Output the [X, Y] coordinate of the center of the cell containing the given text.  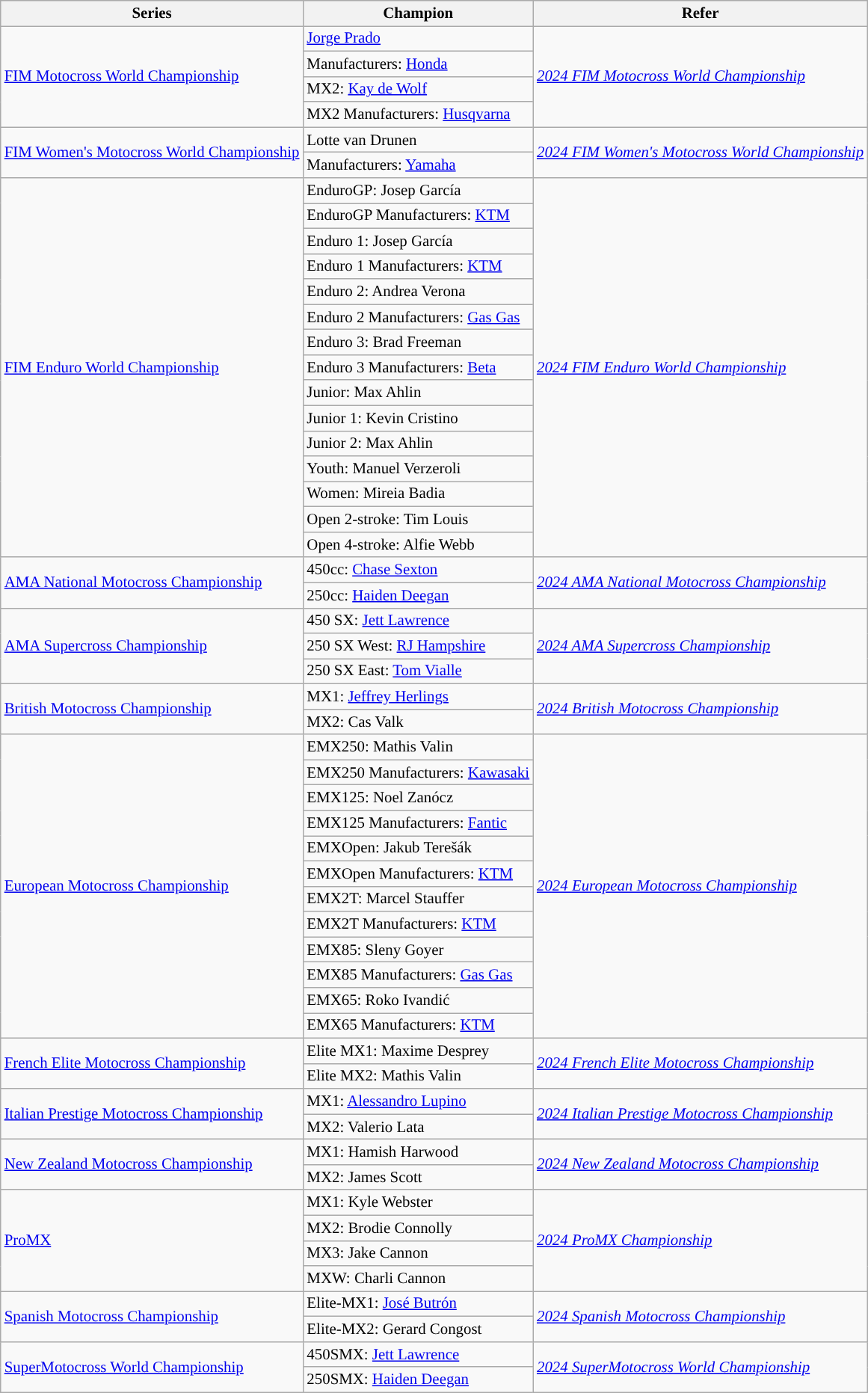
450 SX: Jett Lawrence [418, 621]
FIM Motocross World Championship [153, 76]
Manufacturers: Yamaha [418, 165]
French Elite Motocross Championship [153, 1063]
MX1: Kyle Webster [418, 1202]
450SMX: Jett Lawrence [418, 1354]
Manufacturers: Honda [418, 64]
Elite-MX2: Gerard Congost [418, 1329]
Open 4-stroke: Alfie Webb [418, 544]
Elite MX1: Maxime Desprey [418, 1051]
EMX85 Manufacturers: Gas Gas [418, 975]
2024 French Elite Motocross Championship [700, 1063]
EMX125 Manufacturers: Fantic [418, 823]
MX2 Manufacturers: Husqvarna [418, 114]
EMX85: Sleny Goyer [418, 950]
European Motocross Championship [153, 886]
2024 AMA National Motocross Championship [700, 582]
MX1: Hamish Harwood [418, 1152]
2024 British Motocross Championship [700, 709]
2024 FIM Enduro World Championship [700, 368]
MX1: Alessandro Lupino [418, 1101]
EMXOpen Manufacturers: KTM [418, 873]
FIM Women's Motocross World Championship [153, 153]
EnduroGP: Josep García [418, 191]
MX1: Jeffrey Herlings [418, 696]
Elite-MX1: José Butrón [418, 1304]
EMXOpen: Jakub Terešák [418, 849]
New Zealand Motocross Championship [153, 1165]
EMX125: Noel Zanócz [418, 798]
MX2: James Scott [418, 1177]
Junior 2: Max Ahlin [418, 443]
Junior 1: Kevin Cristino [418, 418]
MX2: Kay de Wolf [418, 89]
EMX65: Roko Ivandić [418, 1000]
Elite MX2: Mathis Valin [418, 1076]
MXW: Charli Cannon [418, 1279]
EMX2T: Marcel Stauffer [418, 899]
EnduroGP Manufacturers: KTM [418, 215]
250 SX West: RJ Hampshire [418, 646]
Junior: Max Ahlin [418, 393]
Open 2-stroke: Tim Louis [418, 520]
Enduro 1 Manufacturers: KTM [418, 266]
450cc: Chase Sexton [418, 570]
Refer [700, 13]
250cc: Haiden Deegan [418, 595]
AMA National Motocross Championship [153, 582]
British Motocross Championship [153, 709]
250SMX: Haiden Deegan [418, 1380]
Enduro 1: Josep García [418, 241]
2024 New Zealand Motocross Championship [700, 1165]
FIM Enduro World Championship [153, 368]
Jorge Prado [418, 38]
SuperMotocross World Championship [153, 1367]
250 SX East: Tom Vialle [418, 671]
AMA Supercross Championship [153, 646]
Lotte van Drunen [418, 140]
Champion [418, 13]
2024 AMA Supercross Championship [700, 646]
2024 Italian Prestige Motocross Championship [700, 1114]
Enduro 2: Andrea Verona [418, 292]
Enduro 3 Manufacturers: Beta [418, 367]
2024 ProMX Championship [700, 1240]
MX2: Cas Valk [418, 722]
2024 FIM Motocross World Championship [700, 76]
EMX65 Manufacturers: KTM [418, 1025]
MX2: Valerio Lata [418, 1127]
EMX250: Mathis Valin [418, 747]
2024 Spanish Motocross Championship [700, 1317]
2024 SuperMotocross World Championship [700, 1367]
Youth: Manuel Verzeroli [418, 469]
Women: Mireia Badia [418, 494]
2024 FIM Women's Motocross World Championship [700, 153]
ProMX [153, 1240]
EMX250 Manufacturers: Kawasaki [418, 772]
Enduro 3: Brad Freeman [418, 342]
MX3: Jake Cannon [418, 1253]
2024 European Motocross Championship [700, 886]
Italian Prestige Motocross Championship [153, 1114]
EMX2T Manufacturers: KTM [418, 924]
Spanish Motocross Championship [153, 1317]
Series [153, 13]
Enduro 2 Manufacturers: Gas Gas [418, 317]
MX2: Brodie Connolly [418, 1228]
